Locate the cell with the specified text and output its (X, Y) center coordinate. 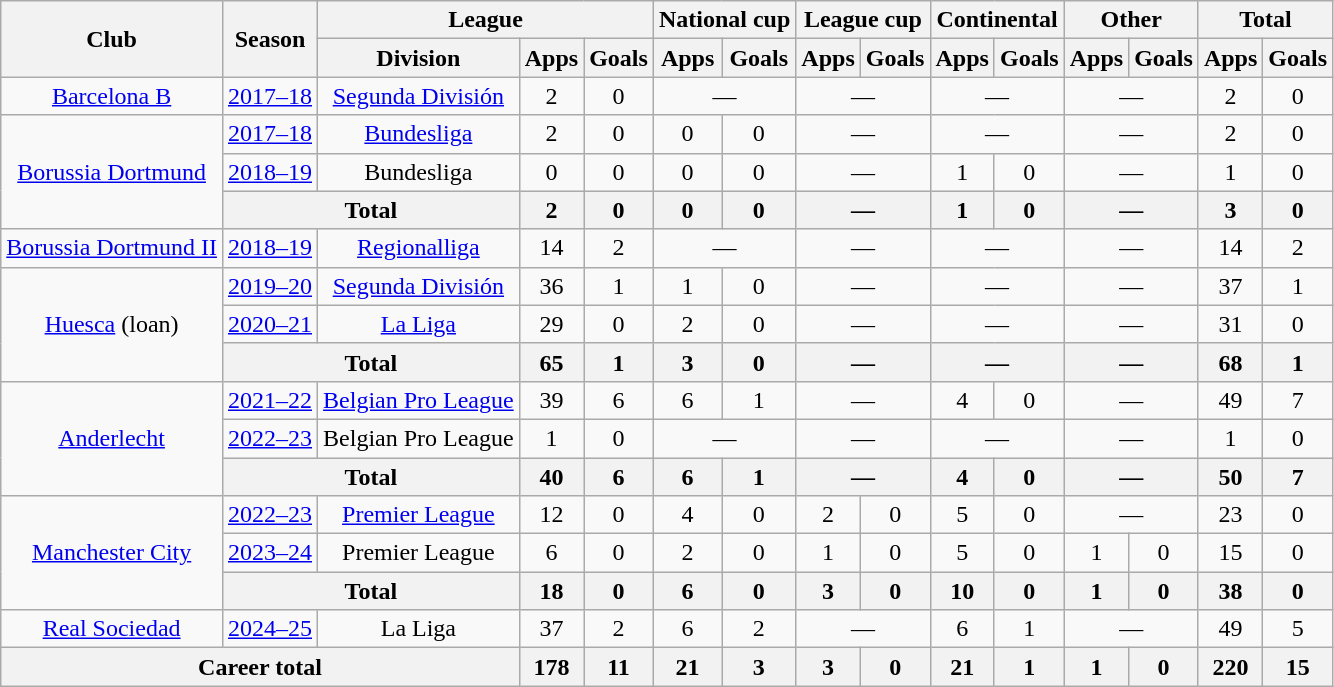
Season (270, 39)
40 (551, 477)
31 (1230, 324)
220 (1230, 667)
178 (551, 667)
Manchester City (112, 553)
Anderlecht (112, 438)
12 (551, 515)
2020–21 (270, 324)
65 (551, 362)
18 (551, 591)
Real Sociedad (112, 629)
2024–25 (270, 629)
68 (1230, 362)
League cup (863, 20)
Continental (997, 20)
10 (962, 591)
Borussia Dortmund II (112, 248)
Borussia Dortmund (112, 172)
2019–20 (270, 286)
36 (551, 286)
Other (1131, 20)
2023–24 (270, 553)
Barcelona B (112, 96)
2021–22 (270, 400)
50 (1230, 477)
38 (1230, 591)
Regionalliga (419, 248)
Division (419, 58)
39 (551, 400)
29 (551, 324)
League (486, 20)
23 (1230, 515)
Huesca (loan) (112, 324)
National cup (724, 20)
11 (619, 667)
Club (112, 39)
Career total (260, 667)
